Determine the (x, y) coordinate at the center of the cell enclosing the given text.  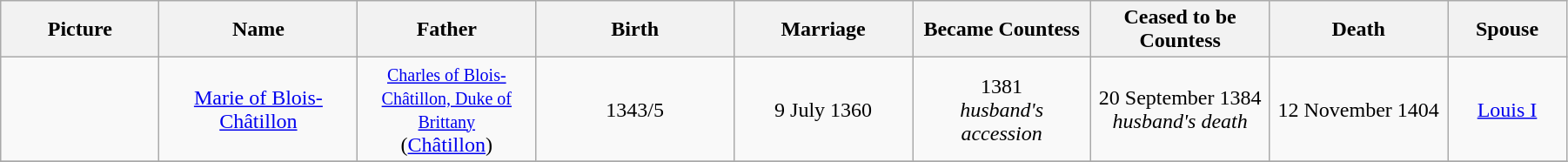
Marriage (823, 30)
Father (447, 30)
9 July 1360 (823, 110)
Death (1359, 30)
Ceased to be Countess (1180, 30)
Picture (80, 30)
Louis I (1507, 110)
Charles of Blois-Châtillon, Duke of Brittany (Châtillon) (447, 110)
Birth (635, 30)
20 September 1384husband's death (1180, 110)
Name (258, 30)
1343/5 (635, 110)
Spouse (1507, 30)
12 November 1404 (1359, 110)
1381husband's accession (1002, 110)
Marie of Blois-Châtillon (258, 110)
Became Countess (1002, 30)
